Extract the [x, y] coordinate from the center of the cell holding the provided text.  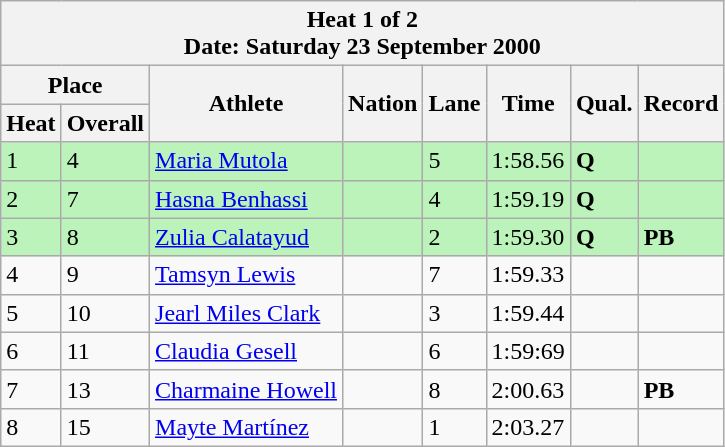
Athlete [246, 104]
Jearl Miles Clark [246, 313]
2:03.27 [528, 427]
Time [528, 104]
1:59.30 [528, 237]
Heat [31, 123]
Mayte Martínez [246, 427]
Lane [454, 104]
Maria Mutola [246, 161]
9 [105, 275]
1:59.44 [528, 313]
Claudia Gesell [246, 351]
Nation [383, 104]
Place [76, 85]
2:00.63 [528, 389]
11 [105, 351]
Overall [105, 123]
1:59:69 [528, 351]
1:59.19 [528, 199]
15 [105, 427]
13 [105, 389]
Zulia Calatayud [246, 237]
Charmaine Howell [246, 389]
Hasna Benhassi [246, 199]
Qual. [604, 104]
10 [105, 313]
Heat 1 of 2 Date: Saturday 23 September 2000 [362, 34]
Tamsyn Lewis [246, 275]
1:59.33 [528, 275]
Record [681, 104]
1:58.56 [528, 161]
